Provide the [x, y] coordinate of the cell's center where the given text is located.  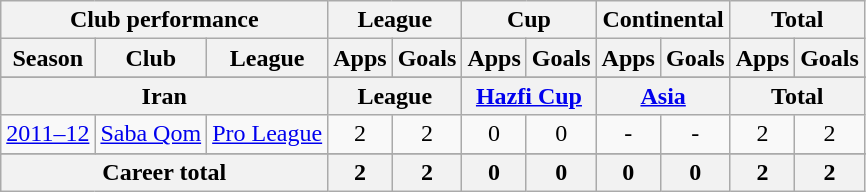
Pro League [268, 134]
Continental [663, 20]
Season [48, 58]
Club [151, 58]
2011–12 [48, 134]
Saba Qom [151, 134]
Career total [164, 172]
Club performance [164, 20]
Cup [529, 20]
Hazfi Cup [529, 96]
Asia [663, 96]
Iran [164, 96]
